For the text-containing cell, return its midpoint in [x, y] coordinate format. 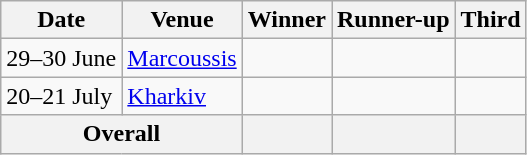
Third [490, 20]
Kharkiv [182, 96]
Winner [286, 20]
Venue [182, 20]
29–30 June [62, 58]
Date [62, 20]
Marcoussis [182, 58]
Runner-up [394, 20]
20–21 July [62, 96]
Overall [122, 134]
